Identify which cell holds the provided text, then report its [x, y] central coordinate. 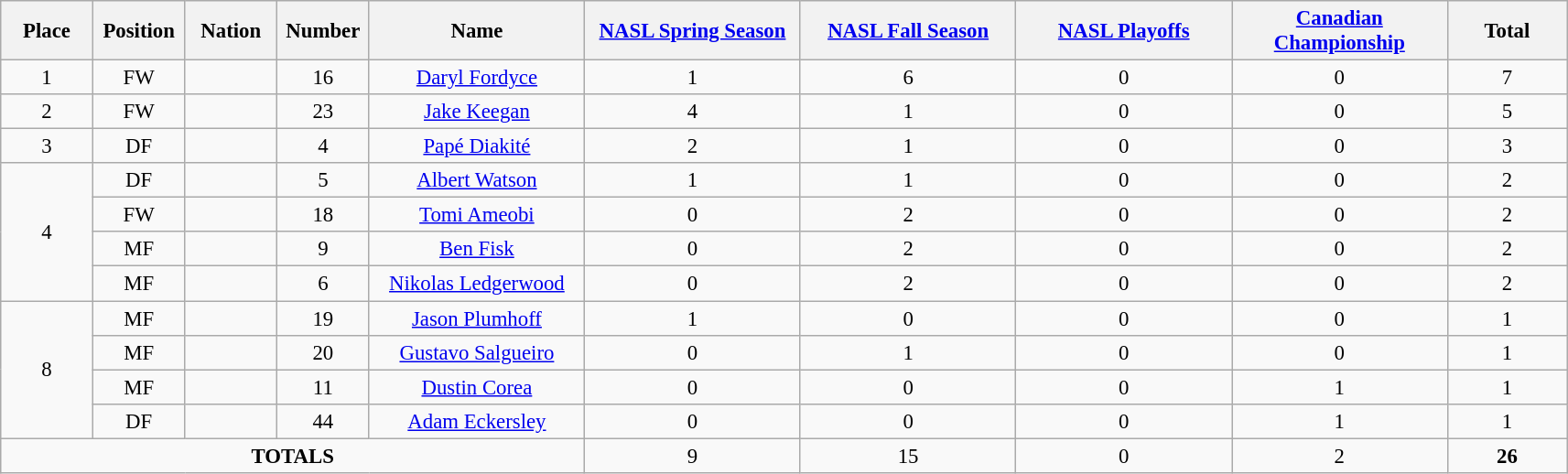
11 [324, 387]
NASL Spring Season [693, 31]
44 [324, 421]
Nation [231, 31]
Gustavo Salgueiro [477, 352]
Papé Diakité [477, 146]
18 [324, 215]
15 [908, 456]
Dustin Corea [477, 387]
Jake Keegan [477, 112]
20 [324, 352]
Canadian Championship [1340, 31]
Name [477, 31]
Position [139, 31]
NASL Fall Season [908, 31]
Place [48, 31]
Daryl Fordyce [477, 78]
16 [324, 78]
Nikolas Ledgerwood [477, 284]
Number [324, 31]
Tomi Ameobi [477, 215]
23 [324, 112]
TOTALS [293, 456]
19 [324, 318]
Total [1507, 31]
Albert Watson [477, 180]
NASL Playoffs [1124, 31]
Adam Eckersley [477, 421]
Ben Fisk [477, 250]
7 [1507, 78]
8 [48, 370]
26 [1507, 456]
Jason Plumhoff [477, 318]
